Output the (x, y) coordinate of the center of the cell containing the given text.  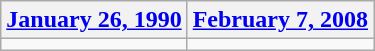
January 26, 1990 (94, 20)
February 7, 2008 (280, 20)
